Identify which cell holds the provided text, then report its (X, Y) central coordinate. 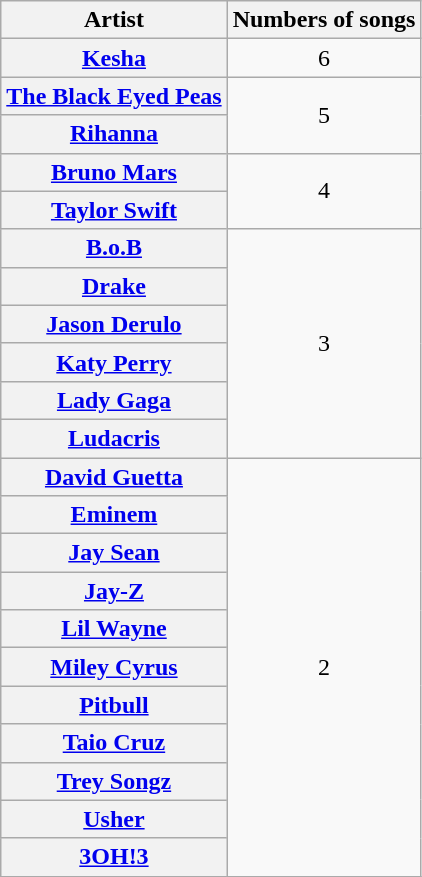
Eminem (114, 515)
Kesha (114, 58)
Jay-Z (114, 591)
Lil Wayne (114, 629)
Drake (114, 286)
The Black Eyed Peas (114, 96)
Numbers of songs (324, 20)
Jay Sean (114, 553)
3OH!3 (114, 857)
B.o.B (114, 248)
4 (324, 191)
6 (324, 58)
David Guetta (114, 477)
Usher (114, 819)
Lady Gaga (114, 400)
3 (324, 343)
Pitbull (114, 705)
Bruno Mars (114, 172)
Rihanna (114, 134)
5 (324, 115)
Taylor Swift (114, 210)
Miley Cyrus (114, 667)
Jason Derulo (114, 324)
Taio Cruz (114, 743)
Ludacris (114, 438)
Katy Perry (114, 362)
2 (324, 668)
Trey Songz (114, 781)
Artist (114, 20)
